Search for the cell housing the specified text and yield its [X, Y] center coordinate. 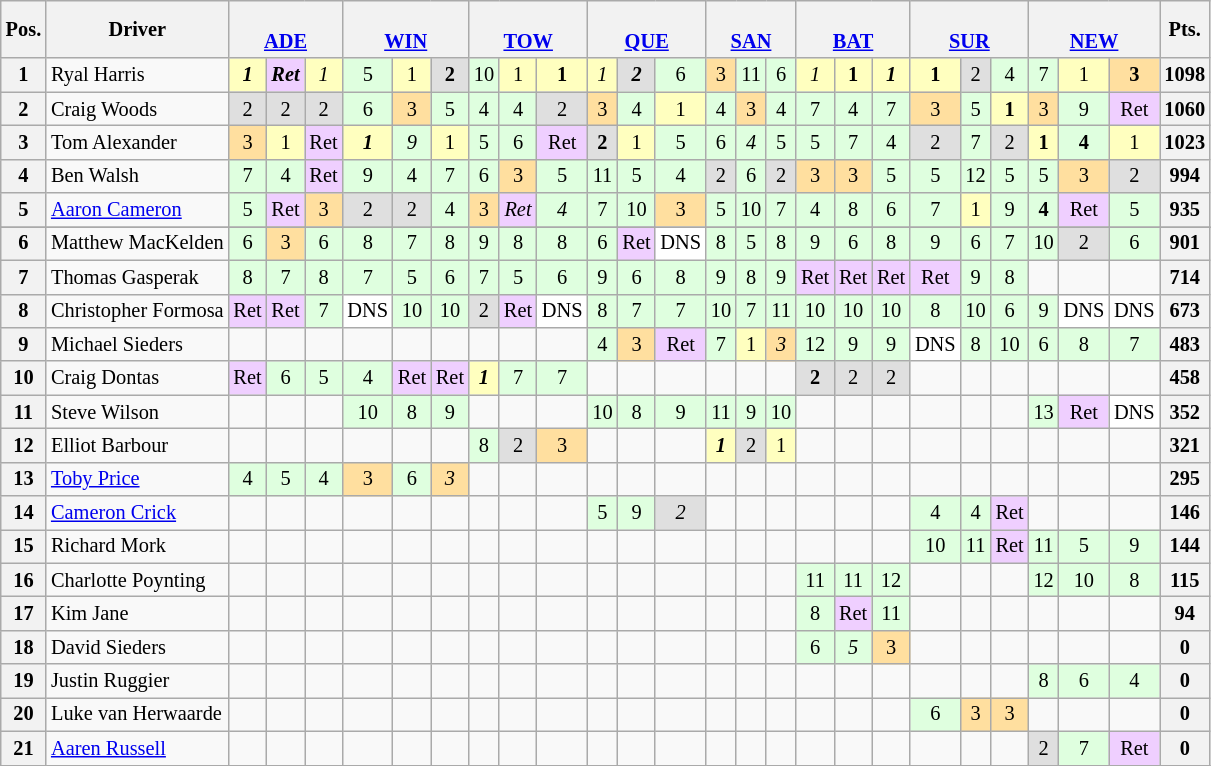
Craig Dontas [137, 378]
Aaren Russell [137, 748]
David Sieders [137, 647]
Michael Sieders [137, 344]
Steve Wilson [137, 412]
Tom Alexander [137, 142]
16 [24, 580]
NEW [1094, 29]
1098 [1185, 75]
Luke van Herwaarde [137, 714]
WIN [405, 29]
146 [1185, 513]
Kim Jane [137, 613]
Toby Price [137, 479]
20 [24, 714]
SUR [969, 29]
295 [1185, 479]
Matthew MacKelden [137, 243]
Craig Woods [137, 109]
1060 [1185, 109]
14 [24, 513]
Thomas Gasperak [137, 277]
SAN [751, 29]
935 [1185, 210]
ADE [286, 29]
Christopher Formosa [137, 311]
TOW [528, 29]
Justin Ruggier [137, 681]
Ryal Harris [137, 75]
Pos. [24, 29]
15 [24, 546]
Richard Mork [137, 546]
QUE [646, 29]
19 [24, 681]
673 [1185, 311]
BAT [853, 29]
483 [1185, 344]
21 [24, 748]
994 [1185, 176]
Aaron Cameron [137, 210]
Charlotte Poynting [137, 580]
18 [24, 647]
144 [1185, 546]
352 [1185, 412]
901 [1185, 243]
Driver [137, 29]
17 [24, 613]
Ben Walsh [137, 176]
Cameron Crick [137, 513]
Elliot Barbour [137, 445]
94 [1185, 613]
714 [1185, 277]
115 [1185, 580]
321 [1185, 445]
Pts. [1185, 29]
1023 [1185, 142]
458 [1185, 378]
